Identify which cell holds the provided text, then report its (X, Y) central coordinate. 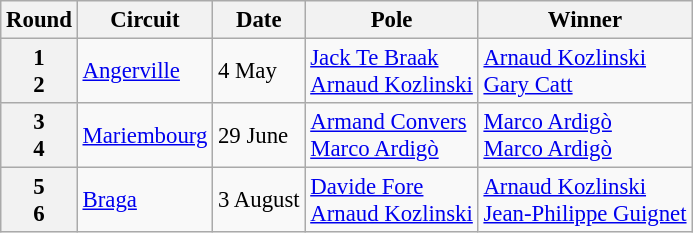
Armand Convers Marco Ardigò (392, 136)
Pole (392, 20)
Date (259, 20)
56 (39, 200)
Jack Te Braak Arnaud Kozlinski (392, 72)
4 May (259, 72)
Marco Ardigò Marco Ardigò (585, 136)
Braga (144, 200)
3 August (259, 200)
Round (39, 20)
Circuit (144, 20)
Winner (585, 20)
Mariembourg (144, 136)
29 June (259, 136)
34 (39, 136)
Arnaud Kozlinski Gary Catt (585, 72)
12 (39, 72)
Davide Fore Arnaud Kozlinski (392, 200)
Angerville (144, 72)
Arnaud Kozlinski Jean-Philippe Guignet (585, 200)
